For the text-containing cell, return its midpoint in (x, y) coordinate format. 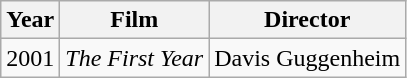
Davis Guggenheim (308, 58)
Film (134, 20)
The First Year (134, 58)
2001 (30, 58)
Director (308, 20)
Year (30, 20)
